Return (x, y) of the center of cell containing provided text 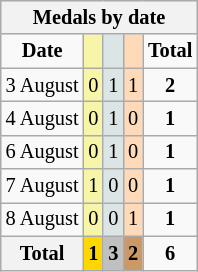
7 August (42, 186)
6 August (42, 152)
Medals by date (100, 17)
Date (42, 51)
6 (170, 253)
3 August (42, 85)
8 August (42, 219)
3 (113, 253)
4 August (42, 118)
